Determine the (X, Y) coordinate at the center of the cell enclosing the given text.  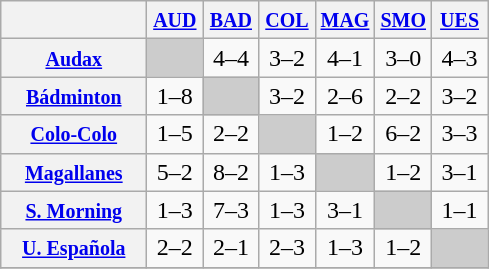
BAD (231, 20)
Bádminton (74, 96)
6–2 (404, 134)
COL (287, 20)
Colo-Colo (74, 134)
2–6 (345, 96)
1–8 (175, 96)
5–2 (175, 172)
4–3 (460, 58)
1–1 (460, 210)
Audax (74, 58)
2–1 (231, 248)
2–3 (287, 248)
AUD (175, 20)
4–4 (231, 58)
Magallanes (74, 172)
UES (460, 20)
3–3 (460, 134)
3–0 (404, 58)
MAG (345, 20)
S. Morning (74, 210)
7–3 (231, 210)
U. Española (74, 248)
SMO (404, 20)
1–5 (175, 134)
8–2 (231, 172)
4–1 (345, 58)
